Locate the cell with the specified text and output its [x, y] center coordinate. 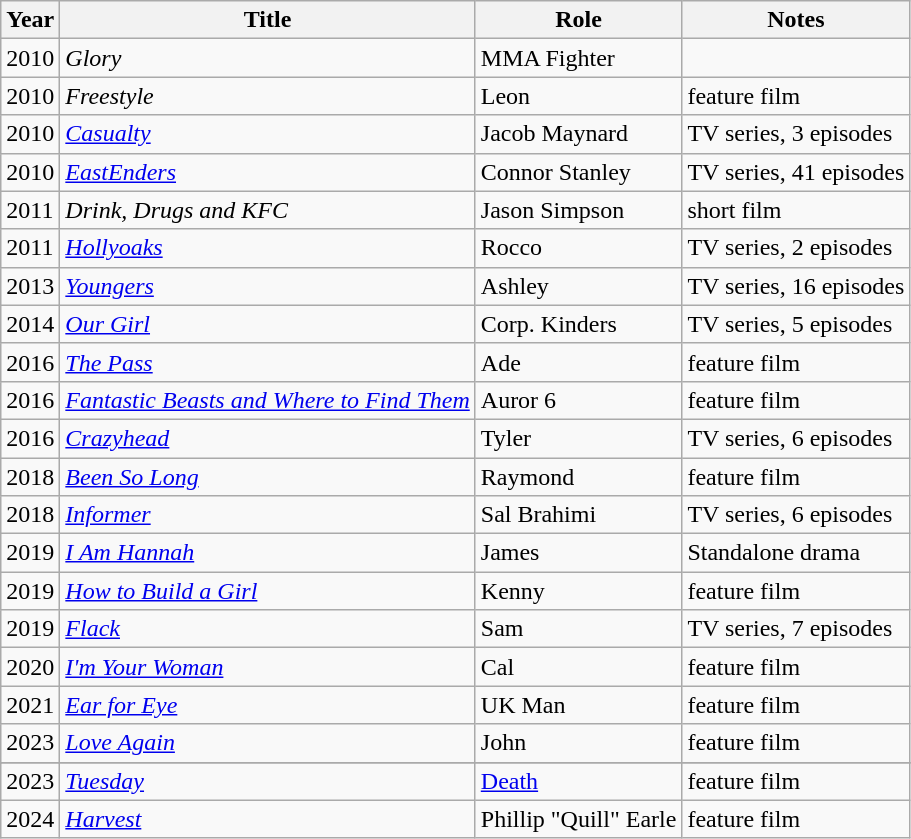
EastEnders [268, 172]
Harvest [268, 819]
Our Girl [268, 324]
Leon [578, 96]
Role [578, 20]
Tuesday [268, 781]
Love Again [268, 743]
Notes [796, 20]
TV series, 7 episodes [796, 629]
Freestyle [268, 96]
Title [268, 20]
2021 [30, 705]
I'm Your Woman [268, 667]
Sal Brahimi [578, 515]
Been So Long [268, 477]
TV series, 16 episodes [796, 286]
Ade [578, 362]
Drink, Drugs and KFC [268, 210]
How to Build a Girl [268, 591]
Connor Stanley [578, 172]
TV series, 3 episodes [796, 134]
Casualty [268, 134]
Flack [268, 629]
James [578, 553]
Fantastic Beasts and Where to Find Them [268, 400]
TV series, 5 episodes [796, 324]
Raymond [578, 477]
short film [796, 210]
Corp. Kinders [578, 324]
Standalone drama [796, 553]
Rocco [578, 248]
Ashley [578, 286]
Jason Simpson [578, 210]
Kenny [578, 591]
Sam [578, 629]
2013 [30, 286]
Glory [268, 58]
Informer [268, 515]
Crazyhead [268, 438]
2024 [30, 819]
TV series, 41 episodes [796, 172]
Ear for Eye [268, 705]
Youngers [268, 286]
John [578, 743]
Year [30, 20]
Auror 6 [578, 400]
Hollyoaks [268, 248]
Phillip "Quill" Earle [578, 819]
MMA Fighter [578, 58]
Cal [578, 667]
TV series, 2 episodes [796, 248]
UK Man [578, 705]
I Am Hannah [268, 553]
The Pass [268, 362]
2020 [30, 667]
Death [578, 781]
Jacob Maynard [578, 134]
Tyler [578, 438]
2014 [30, 324]
